Scan for the cell matching the given text and deliver its (X, Y) coordinate at center. 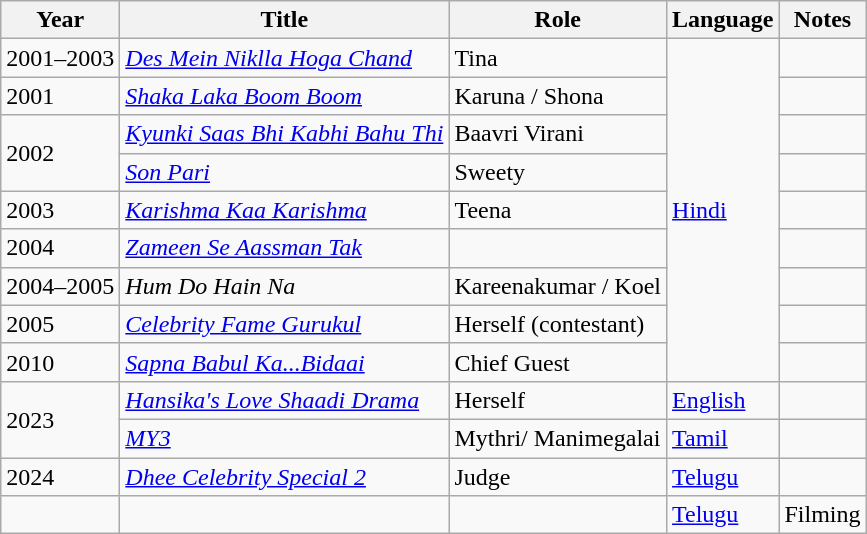
Kareenakumar / Koel (558, 286)
Sweety (558, 172)
Des Mein Niklla Hoga Chand (284, 58)
Dhee Celebrity Special 2 (284, 477)
Son Pari (284, 172)
2003 (60, 210)
2002 (60, 153)
Zameen Se Aassman Tak (284, 248)
Filming (822, 515)
Karuna / Shona (558, 96)
2001–2003 (60, 58)
2023 (60, 419)
Karishma Kaa Karishma (284, 210)
Kyunki Saas Bhi Kabhi Bahu Thi (284, 134)
Teena (558, 210)
Judge (558, 477)
2010 (60, 362)
Mythri/ Manimegalai (558, 438)
Celebrity Fame Gurukul (284, 324)
MY3 (284, 438)
2024 (60, 477)
2005 (60, 324)
Notes (822, 20)
Hum Do Hain Na (284, 286)
Herself (558, 400)
Sapna Babul Ka...Bidaai (284, 362)
2001 (60, 96)
Language (723, 20)
Baavri Virani (558, 134)
English (723, 400)
Chief Guest (558, 362)
Herself (contestant) (558, 324)
2004 (60, 248)
Tina (558, 58)
Year (60, 20)
Shaka Laka Boom Boom (284, 96)
Tamil (723, 438)
Hindi (723, 210)
2004–2005 (60, 286)
Role (558, 20)
Title (284, 20)
Hansika's Love Shaadi Drama (284, 400)
